Locate the cell with the specified text and output its [x, y] center coordinate. 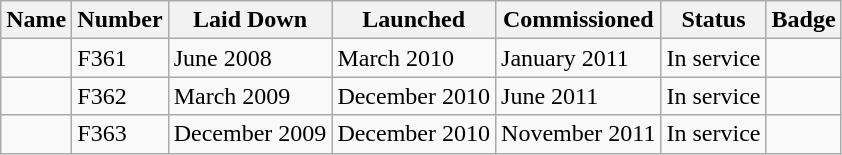
F361 [120, 58]
November 2011 [578, 134]
Commissioned [578, 20]
March 2010 [414, 58]
Launched [414, 20]
Laid Down [250, 20]
F362 [120, 96]
January 2011 [578, 58]
June 2008 [250, 58]
Badge [804, 20]
Number [120, 20]
March 2009 [250, 96]
Status [714, 20]
December 2009 [250, 134]
June 2011 [578, 96]
F363 [120, 134]
Name [36, 20]
